Return the (X, Y) coordinate for the center point of the cell that contains the specified text.  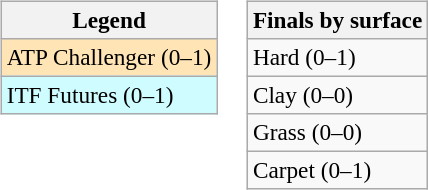
Grass (0–0) (337, 133)
Clay (0–0) (337, 95)
ITF Futures (0–1) (108, 95)
Carpet (0–1) (337, 171)
Legend (108, 20)
Hard (0–1) (337, 57)
ATP Challenger (0–1) (108, 57)
Finals by surface (337, 20)
